Capture the cell that displays the provided text and extract its [X, Y] central coordinate. 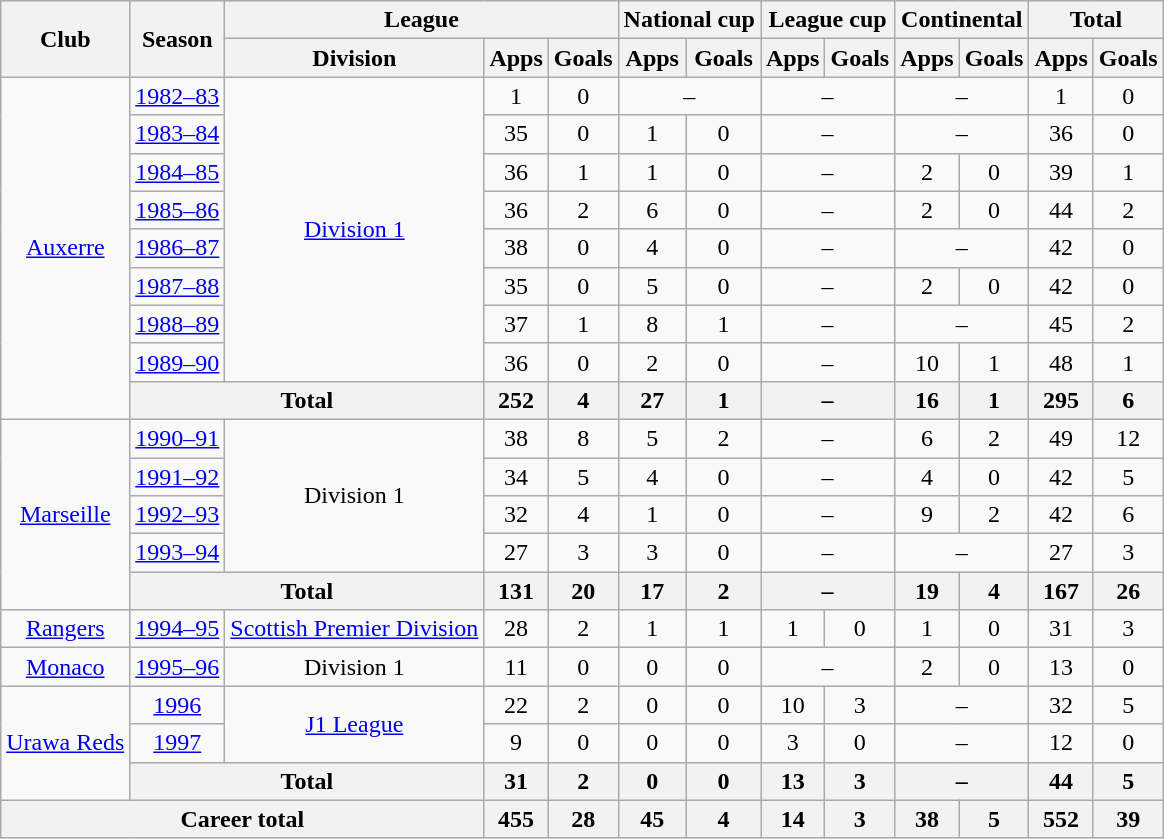
1989–90 [178, 362]
552 [1061, 819]
1991–92 [178, 477]
1984–85 [178, 172]
1994–95 [178, 629]
J1 League [354, 724]
1985–86 [178, 210]
17 [652, 591]
Season [178, 39]
Continental [962, 20]
Rangers [66, 629]
22 [516, 705]
Marseille [66, 514]
1988–89 [178, 324]
Urawa Reds [66, 743]
1997 [178, 743]
1995–96 [178, 667]
19 [927, 591]
20 [583, 591]
1992–93 [178, 515]
252 [516, 400]
49 [1061, 438]
131 [516, 591]
National cup [689, 20]
Auxerre [66, 248]
Club [66, 39]
167 [1061, 591]
1990–91 [178, 438]
League cup [827, 20]
1986–87 [178, 248]
37 [516, 324]
1993–94 [178, 553]
14 [792, 819]
16 [927, 400]
1987–88 [178, 286]
Scottish Premier Division [354, 629]
1982–83 [178, 96]
League [422, 20]
34 [516, 477]
Career total [242, 819]
Monaco [66, 667]
1983–84 [178, 134]
48 [1061, 362]
1996 [178, 705]
11 [516, 667]
295 [1061, 400]
Division [354, 58]
26 [1128, 591]
455 [516, 819]
